Search for the cell housing the specified text and yield its [x, y] center coordinate. 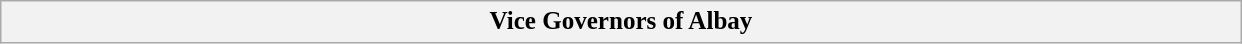
Vice Governors of Albay [621, 22]
